Pinpoint the cell where the given text exists, returning its [X, Y] midpoint coordinate. 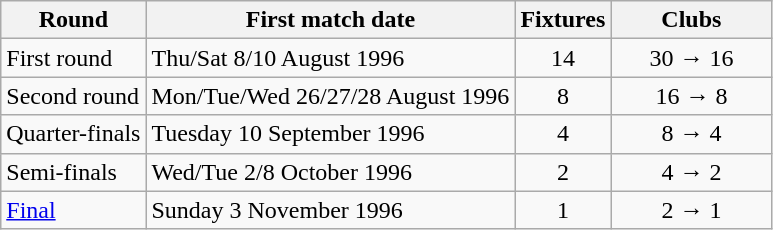
2 → 1 [692, 210]
8 [563, 96]
Semi-finals [74, 172]
Mon/Tue/Wed 26/27/28 August 1996 [330, 96]
Clubs [692, 20]
Sunday 3 November 1996 [330, 210]
30 → 16 [692, 58]
1 [563, 210]
Tuesday 10 September 1996 [330, 134]
2 [563, 172]
4 → 2 [692, 172]
14 [563, 58]
4 [563, 134]
8 → 4 [692, 134]
First round [74, 58]
Round [74, 20]
Fixtures [563, 20]
First match date [330, 20]
Quarter-finals [74, 134]
Second round [74, 96]
Wed/Tue 2/8 October 1996 [330, 172]
Thu/Sat 8/10 August 1996 [330, 58]
16 → 8 [692, 96]
Final [74, 210]
